Determine the [X, Y] coordinate at the center of the cell enclosing the given text.  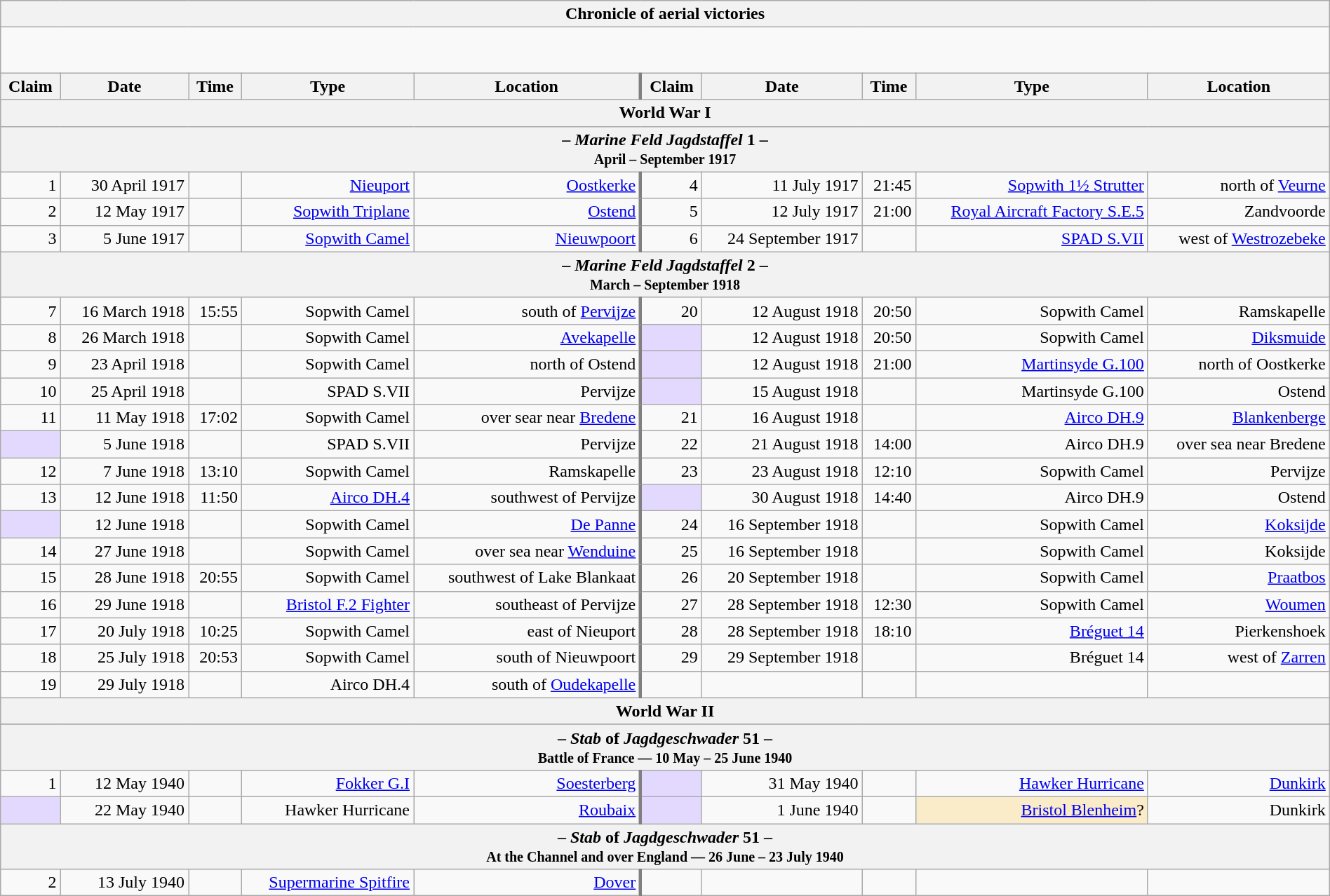
5 June 1918 [124, 444]
30 April 1917 [124, 185]
24 September 1917 [781, 238]
south of Pervijze [528, 311]
World War I [665, 113]
30 August 1918 [781, 498]
6 [671, 238]
over sea near Bredene [1239, 444]
Dover [528, 883]
Nieuwpoort [528, 238]
3 [31, 238]
Oostkerke [528, 185]
22 May 1940 [124, 810]
west of Zarren [1239, 658]
26 March 1918 [124, 337]
14:40 [889, 498]
west of Westrozebeke [1239, 238]
World War II [665, 711]
12 [31, 471]
23 August 1918 [781, 471]
Nieuport [328, 185]
29 July 1918 [124, 684]
27 June 1918 [124, 551]
21 [671, 418]
21 August 1918 [781, 444]
11 [31, 418]
23 April 1918 [124, 364]
southeast of Pervijze [528, 604]
13 [31, 498]
29 June 1918 [124, 604]
22 [671, 444]
7 June 1918 [124, 471]
5 [671, 212]
15 [31, 578]
north of Oostkerke [1239, 364]
Bristol Blenheim? [1031, 810]
southwest of Pervijze [528, 498]
25 [671, 551]
20 July 1918 [124, 631]
17 [31, 631]
18:10 [889, 631]
15:55 [215, 311]
19 [31, 684]
17:02 [215, 418]
12 May 1917 [124, 212]
25 July 1918 [124, 658]
– Marine Feld Jagdstaffel 1 –April – September 1917 [665, 149]
8 [31, 337]
southwest of Lake Blankaat [528, 578]
11 May 1918 [124, 418]
13:10 [215, 471]
11 July 1917 [781, 185]
Woumen [1239, 604]
12:30 [889, 604]
29 September 1918 [781, 658]
26 [671, 578]
28 June 1918 [124, 578]
Chronicle of aerial victories [665, 14]
14 [31, 551]
23 [671, 471]
Royal Aircraft Factory S.E.5 [1031, 212]
south of Oudekapelle [528, 684]
13 July 1940 [124, 883]
16 [31, 604]
Supermarine Spitfire [328, 883]
10 [31, 391]
Sopwith 1½ Strutter [1031, 185]
– Stab of Jagdgeschwader 51 –Battle of France — 10 May – 25 June 1940 [665, 747]
Avekapelle [528, 337]
16 March 1918 [124, 311]
31 May 1940 [781, 783]
over sea near Wenduine [528, 551]
25 April 1918 [124, 391]
Diksmuide [1239, 337]
north of Ostend [528, 364]
20:55 [215, 578]
11:50 [215, 498]
29 [671, 658]
10:25 [215, 631]
Soesterberg [528, 783]
15 August 1918 [781, 391]
5 June 1917 [124, 238]
18 [31, 658]
24 [671, 524]
20 September 1918 [781, 578]
1 June 1940 [781, 810]
north of Veurne [1239, 185]
20 [671, 311]
Bristol F.2 Fighter [328, 604]
Zandvoorde [1239, 212]
Roubaix [528, 810]
12:10 [889, 471]
14:00 [889, 444]
– Stab of Jagdgeschwader 51 –At the Channel and over England — 26 June – 23 July 1940 [665, 846]
9 [31, 364]
21:45 [889, 185]
Blankenberge [1239, 418]
20:53 [215, 658]
south of Nieuwpoort [528, 658]
7 [31, 311]
28 [671, 631]
Praatbos [1239, 578]
27 [671, 604]
12 May 1940 [124, 783]
Fokker G.I [328, 783]
– Marine Feld Jagdstaffel 2 –March – September 1918 [665, 275]
4 [671, 185]
east of Nieuport [528, 631]
Sopwith Triplane [328, 212]
De Panne [528, 524]
12 July 1917 [781, 212]
over sear near Bredene [528, 418]
Pierkenshoek [1239, 631]
16 August 1918 [781, 418]
